Scan for the cell matching the given text and deliver its (x, y) coordinate at center. 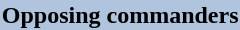
Opposing commanders (120, 15)
